Extract the (x, y) coordinate from the center of the cell holding the provided text.  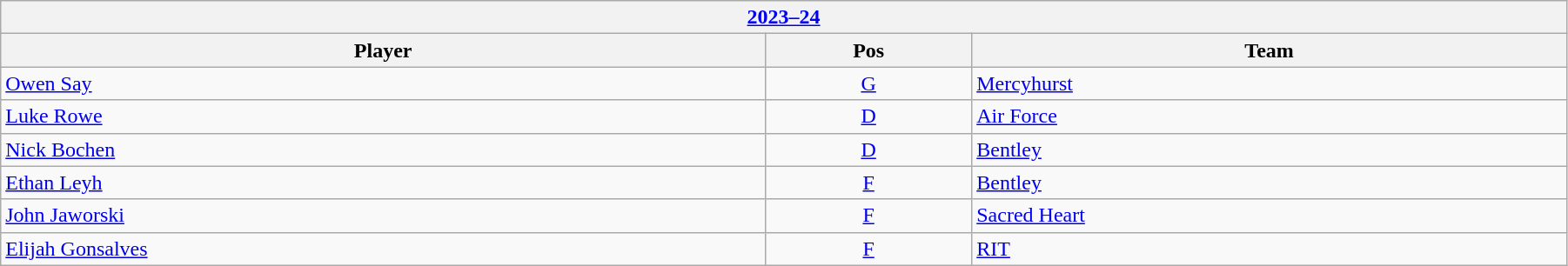
John Jaworski (383, 216)
Owen Say (383, 83)
Sacred Heart (1270, 216)
RIT (1270, 249)
2023–24 (784, 17)
Player (383, 50)
Mercyhurst (1270, 83)
Luke Rowe (383, 116)
Pos (868, 50)
Nick Bochen (383, 150)
Ethan Leyh (383, 183)
Air Force (1270, 116)
Elijah Gonsalves (383, 249)
Team (1270, 50)
G (868, 83)
